Determine the [X, Y] coordinate at the center of the cell enclosing the given text.  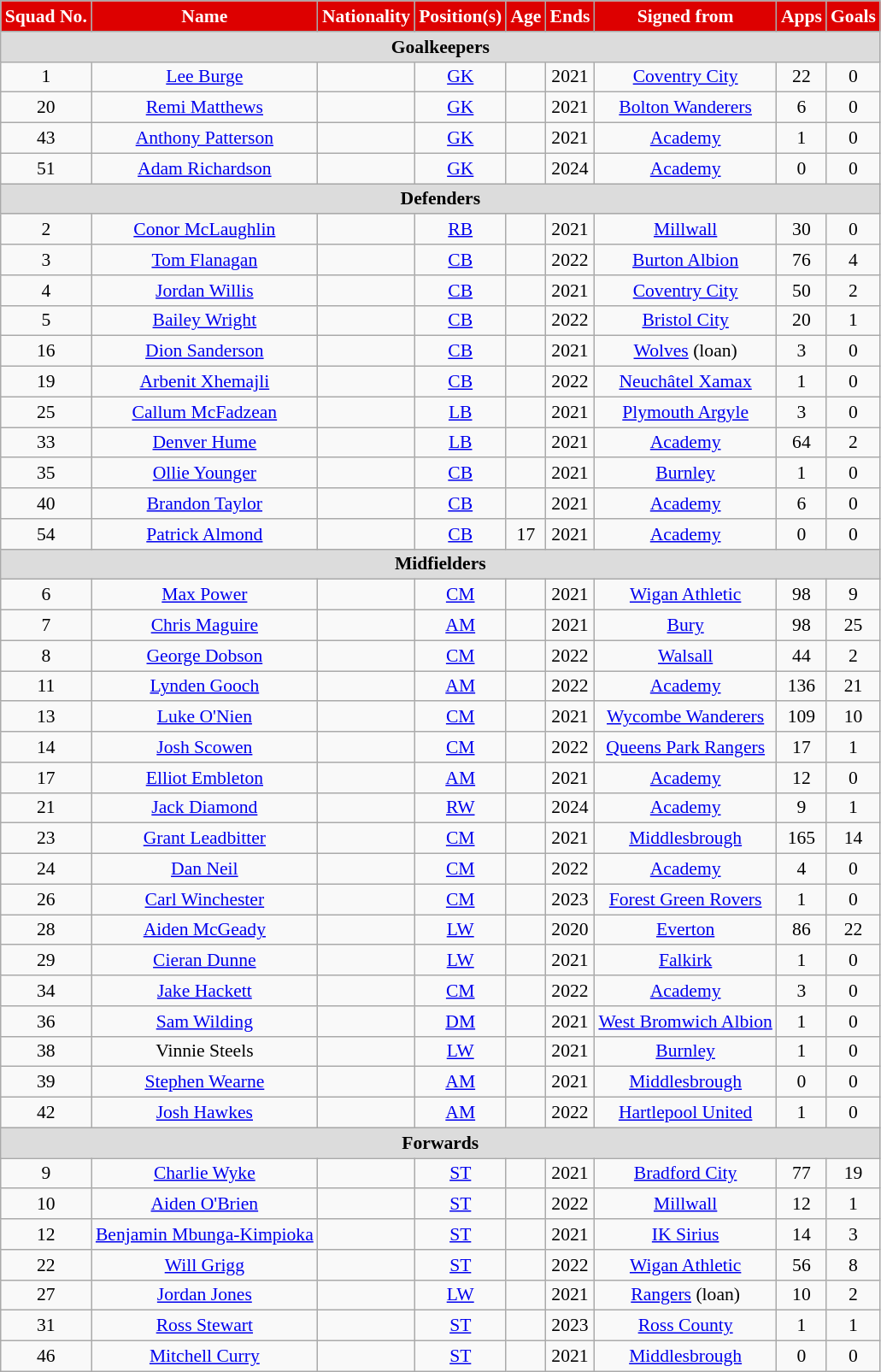
Signed from [685, 16]
Mitchell Curry [205, 1357]
Burton Albion [685, 260]
Luke O'Nien [205, 717]
136 [802, 686]
Max Power [205, 595]
Arbenit Xhemajli [205, 382]
Conor McLaughlin [205, 230]
Jordan Willis [205, 291]
Ends [569, 16]
50 [802, 291]
Charlie Wyke [205, 1174]
Age [526, 16]
Apps [802, 16]
Dan Neil [205, 869]
5 [46, 321]
Elliot Embleton [205, 778]
West Bromwich Albion [685, 1022]
Goalkeepers [441, 47]
77 [802, 1174]
36 [46, 1022]
Ross County [685, 1326]
Grant Leadbitter [205, 839]
Patrick Almond [205, 534]
165 [802, 839]
Name [205, 16]
44 [802, 656]
54 [46, 534]
39 [46, 1082]
Plymouth Argyle [685, 412]
Goals [853, 16]
Benjamin Mbunga-Kimpioka [205, 1234]
Chris Maguire [205, 626]
Remi Matthews [205, 108]
Falkirk [685, 961]
Wolves (loan) [685, 351]
Bolton Wanderers [685, 108]
Squad No. [46, 16]
Josh Hawkes [205, 1113]
Nationality [366, 16]
35 [46, 474]
Wycombe Wanderers [685, 717]
Everton [685, 930]
Bury [685, 626]
Josh Scowen [205, 747]
27 [46, 1295]
Queens Park Rangers [685, 747]
Hartlepool United [685, 1113]
24 [46, 869]
Tom Flanagan [205, 260]
Bradford City [685, 1174]
RW [460, 808]
George Dobson [205, 656]
Stephen Wearne [205, 1082]
RB [460, 230]
13 [46, 717]
Vinnie Steels [205, 1051]
56 [802, 1265]
51 [46, 168]
Forwards [441, 1143]
Jake Hackett [205, 991]
Defenders [441, 199]
38 [46, 1051]
43 [46, 138]
40 [46, 503]
Aiden O'Brien [205, 1204]
64 [802, 443]
Sam Wilding [205, 1022]
Jordan Jones [205, 1295]
Cieran Dunne [205, 961]
Dion Sanderson [205, 351]
Forest Green Rovers [685, 899]
76 [802, 260]
Callum McFadzean [205, 412]
Bailey Wright [205, 321]
33 [46, 443]
2020 [569, 930]
Ollie Younger [205, 474]
Rangers (loan) [685, 1295]
Denver Hume [205, 443]
31 [46, 1326]
Ross Stewart [205, 1326]
Jack Diamond [205, 808]
46 [46, 1357]
11 [46, 686]
Will Grigg [205, 1265]
Lee Burge [205, 77]
7 [46, 626]
26 [46, 899]
Adam Richardson [205, 168]
109 [802, 717]
Position(s) [460, 16]
Aiden McGeady [205, 930]
Brandon Taylor [205, 503]
34 [46, 991]
Midfielders [441, 564]
29 [46, 961]
Neuchâtel Xamax [685, 382]
16 [46, 351]
IK Sirius [685, 1234]
30 [802, 230]
23 [46, 839]
42 [46, 1113]
28 [46, 930]
86 [802, 930]
Anthony Patterson [205, 138]
Bristol City [685, 321]
DM [460, 1022]
Carl Winchester [205, 899]
Walsall [685, 656]
Lynden Gooch [205, 686]
